Find where the given text appears and provide that cell's center as [x, y] coordinate. 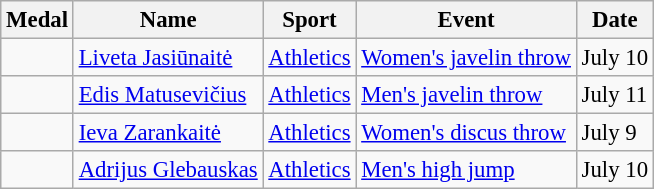
Sport [310, 20]
Liveta Jasiūnaitė [168, 58]
Date [614, 20]
Event [466, 20]
Men's high jump [466, 170]
Ieva Zarankaitė [168, 133]
July 9 [614, 133]
Adrijus Glebauskas [168, 170]
Men's javelin throw [466, 95]
Women's javelin throw [466, 58]
Women's discus throw [466, 133]
Edis Matusevičius [168, 95]
Name [168, 20]
Medal [38, 20]
July 11 [614, 95]
